Return [X, Y] of the center of cell containing provided text 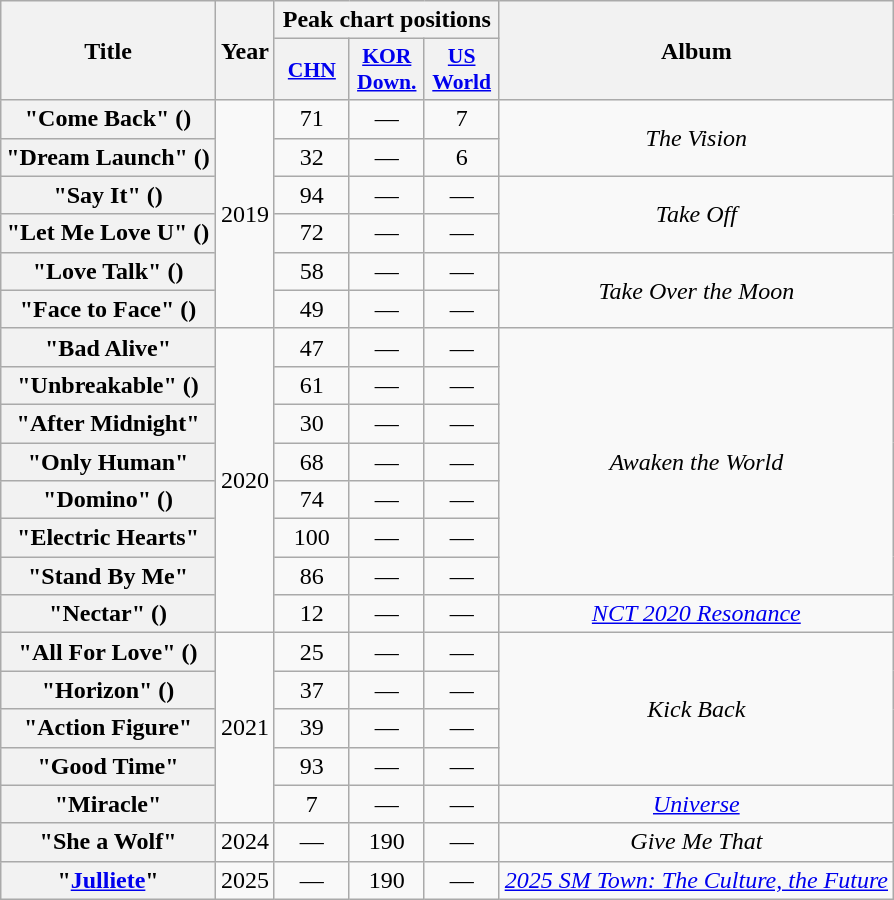
"Face to Face" () [108, 309]
"Domino" () [108, 500]
25 [312, 652]
2021 [244, 728]
"Good Time" [108, 766]
Take Over the Moon [696, 290]
"Julliete" [108, 880]
CHN [312, 70]
2019 [244, 214]
12 [312, 614]
"Say It" () [108, 195]
"Only Human" [108, 461]
Album [696, 50]
Take Off [696, 214]
"All For Love" () [108, 652]
47 [312, 347]
"Come Back" () [108, 119]
Universe [696, 804]
"Nectar" () [108, 614]
72 [312, 233]
2025 SM Town: The Culture, the Future [696, 880]
"Stand By Me" [108, 576]
"Horizon" () [108, 690]
61 [312, 385]
NCT 2020 Resonance [696, 614]
"Action Figure" [108, 728]
37 [312, 690]
2020 [244, 480]
30 [312, 423]
39 [312, 728]
49 [312, 309]
"Unbreakable" () [108, 385]
2025 [244, 880]
6 [462, 157]
Title [108, 50]
86 [312, 576]
93 [312, 766]
"She a Wolf" [108, 842]
The Vision [696, 138]
Kick Back [696, 709]
Peak chart positions [386, 20]
2024 [244, 842]
94 [312, 195]
32 [312, 157]
KORDown. [386, 70]
58 [312, 271]
"Love Talk" () [108, 271]
Awaken the World [696, 461]
"Bad Alive" [108, 347]
74 [312, 500]
"Dream Launch" () [108, 157]
USWorld [462, 70]
"After Midnight" [108, 423]
"Electric Hearts" [108, 538]
68 [312, 461]
"Miracle" [108, 804]
"Let Me Love U" () [108, 233]
71 [312, 119]
Give Me That [696, 842]
100 [312, 538]
Year [244, 50]
